Locate the cell with the specified text and output its (X, Y) center coordinate. 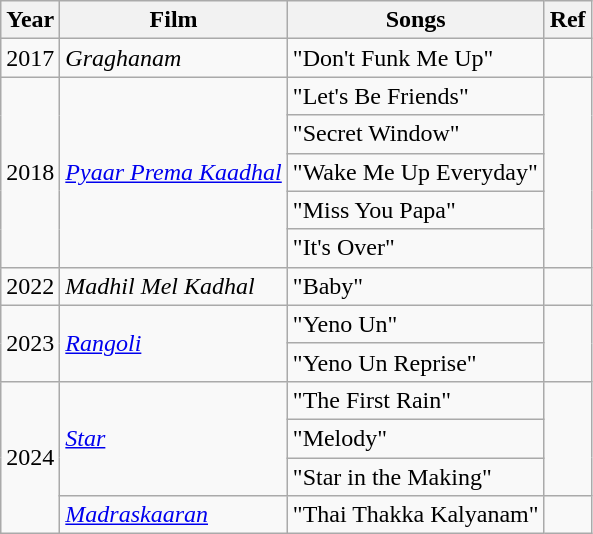
"Yeno Un" (416, 324)
"The First Rain" (416, 400)
Madraskaaran (174, 515)
Songs (416, 20)
"It's Over" (416, 248)
"Melody" (416, 438)
Pyaar Prema Kaadhal (174, 172)
2022 (30, 286)
2018 (30, 172)
Rangoli (174, 343)
"Thai Thakka Kalyanam" (416, 515)
"Don't Funk Me Up" (416, 58)
Film (174, 20)
Year (30, 20)
"Wake Me Up Everyday" (416, 172)
Ref (568, 20)
Madhil Mel Kadhal (174, 286)
"Miss You Papa" (416, 210)
"Secret Window" (416, 134)
2024 (30, 457)
"Yeno Un Reprise" (416, 362)
2017 (30, 58)
2023 (30, 343)
"Star in the Making" (416, 477)
"Let's Be Friends" (416, 96)
"Baby" (416, 286)
Star (174, 438)
Graghanam (174, 58)
